Locate the cell with the specified text and output its (X, Y) center coordinate. 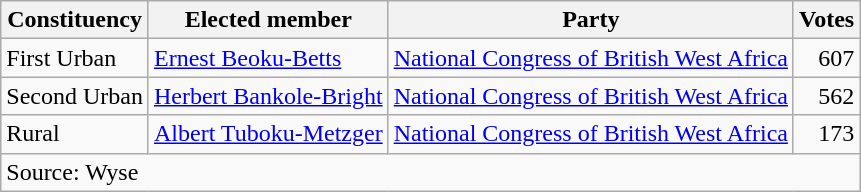
Source: Wyse (430, 172)
Second Urban (75, 96)
Elected member (268, 20)
Party (590, 20)
607 (826, 58)
First Urban (75, 58)
Votes (826, 20)
Albert Tuboku-Metzger (268, 134)
173 (826, 134)
Constituency (75, 20)
Ernest Beoku-Betts (268, 58)
Rural (75, 134)
562 (826, 96)
Herbert Bankole-Bright (268, 96)
